Find where the given text appears and provide that cell's center as (x, y) coordinate. 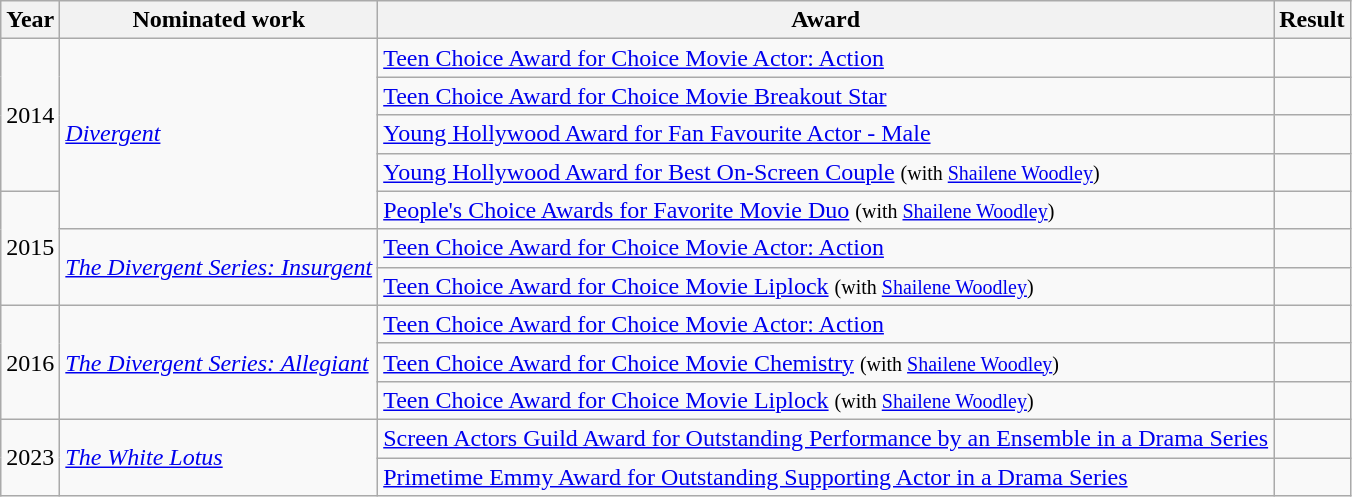
2023 (30, 457)
Divergent (219, 134)
2015 (30, 248)
Nominated work (219, 20)
The White Lotus (219, 457)
Teen Choice Award for Choice Movie Breakout Star (826, 96)
Award (826, 20)
2016 (30, 362)
People's Choice Awards for Favorite Movie Duo (with Shailene Woodley) (826, 210)
Young Hollywood Award for Best On-Screen Couple (with Shailene Woodley) (826, 172)
The Divergent Series: Allegiant (219, 362)
Young Hollywood Award for Fan Favourite Actor - Male (826, 134)
Result (1312, 20)
Teen Choice Award for Choice Movie Chemistry (with Shailene Woodley) (826, 362)
Screen Actors Guild Award for Outstanding Performance by an Ensemble in a Drama Series (826, 438)
2014 (30, 115)
Primetime Emmy Award for Outstanding Supporting Actor in a Drama Series (826, 477)
Year (30, 20)
The Divergent Series: Insurgent (219, 267)
